Scan for the cell matching the given text and deliver its (X, Y) coordinate at center. 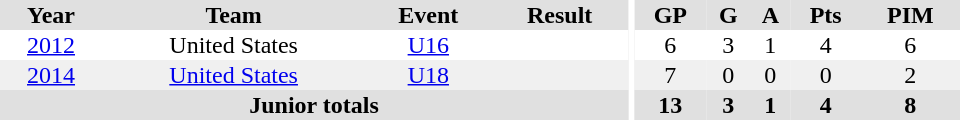
Junior totals (314, 105)
2014 (51, 75)
Team (234, 15)
Event (428, 15)
PIM (910, 15)
2012 (51, 45)
Result (560, 15)
Year (51, 15)
Pts (826, 15)
13 (670, 105)
U16 (428, 45)
2 (910, 75)
A (770, 15)
8 (910, 105)
G (728, 15)
7 (670, 75)
U18 (428, 75)
GP (670, 15)
